Output the [X, Y] coordinate of the center of the cell containing the given text.  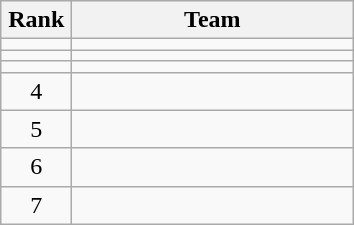
4 [36, 91]
6 [36, 167]
Rank [36, 20]
Team [212, 20]
7 [36, 205]
5 [36, 129]
